Detect which cell encompasses the target text, then output its [x, y] center coordinate. 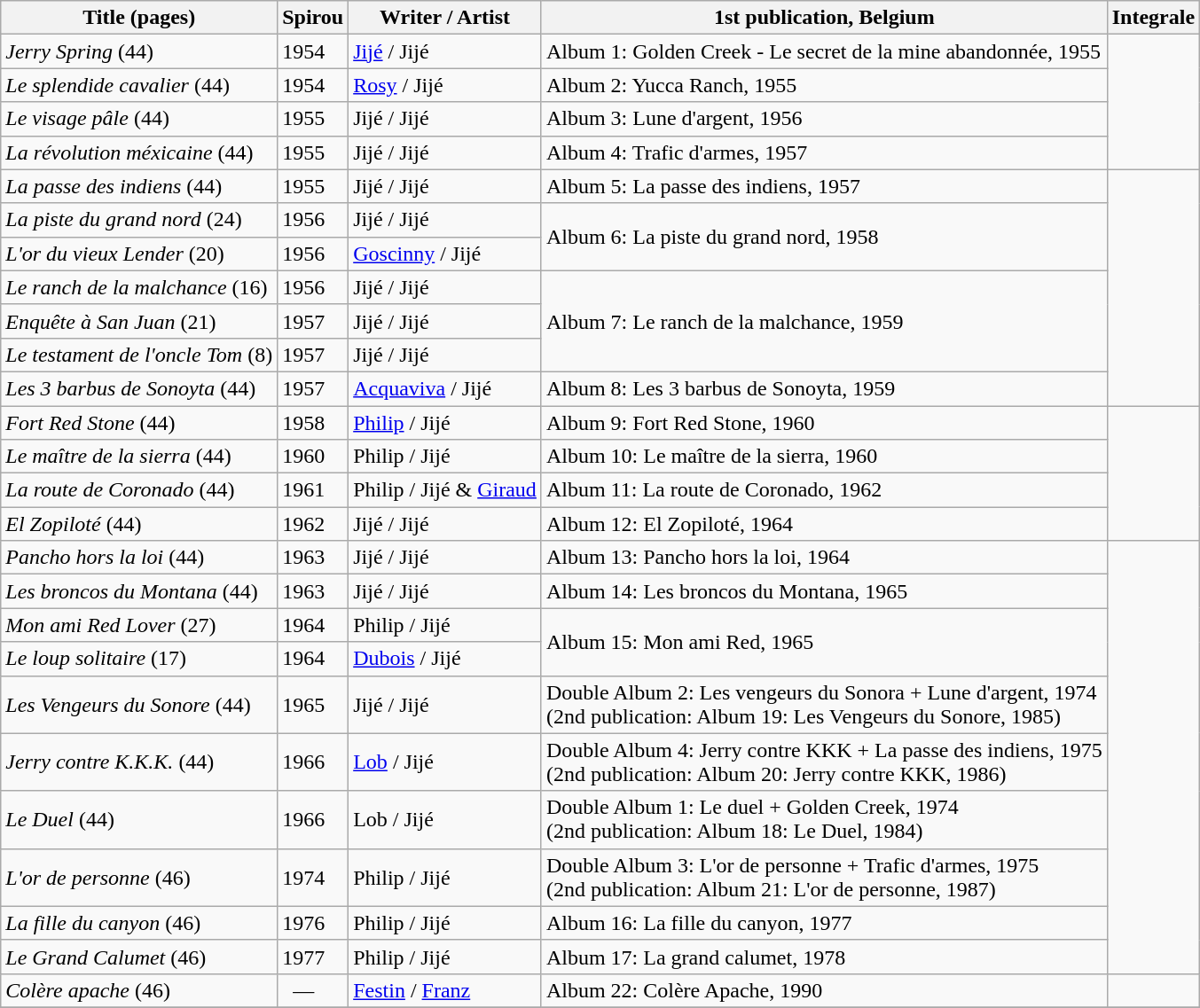
La révolution méxicaine (44) [139, 152]
La fille du canyon (46) [139, 923]
1962 [313, 524]
Album 4: Trafic d'armes, 1957 [824, 152]
Album 8: Les 3 barbus de Sonoyta, 1959 [824, 388]
Album 6: La piste du grand nord, 1958 [824, 237]
1961 [313, 490]
Double Album 1: Le duel + Golden Creek, 1974(2nd publication: Album 18: Le Duel, 1984) [824, 819]
Title (pages) [139, 18]
Le ranch de la malchance (16) [139, 287]
Acquaviva / Jijé [445, 388]
Integrale [1153, 18]
Dubois / Jijé [445, 659]
Album 14: Les broncos du Montana, 1965 [824, 591]
Album 2: Yucca Ranch, 1955 [824, 85]
Goscinny / Jijé [445, 254]
Le Duel (44) [139, 819]
Jerry contre K.K.K. (44) [139, 762]
Colère apache (46) [139, 990]
Les 3 barbus de Sonoyta (44) [139, 388]
Album 17: La grand calumet, 1978 [824, 957]
1974 [313, 878]
Double Album 4: Jerry contre KKK + La passe des indiens, 1975(2nd publication: Album 20: Jerry contre KKK, 1986) [824, 762]
Les Vengeurs du Sonore (44) [139, 704]
— [313, 990]
Album 1: Golden Creek - Le secret de la mine abandonnée, 1955 [824, 51]
Le visage pâle (44) [139, 119]
Double Album 3: L'or de personne + Trafic d'armes, 1975(2nd publication: Album 21: L'or de personne, 1987) [824, 878]
Jerry Spring (44) [139, 51]
1960 [313, 457]
Double Album 2: Les vengeurs du Sonora + Lune d'argent, 1974(2nd publication: Album 19: Les Vengeurs du Sonore, 1985) [824, 704]
L'or du vieux Lender (20) [139, 254]
Le Grand Calumet (46) [139, 957]
1958 [313, 423]
Pancho hors la loi (44) [139, 558]
Spirou [313, 18]
Philip / Jijé & Giraud [445, 490]
Album 5: La passe des indiens, 1957 [824, 186]
Festin / Franz [445, 990]
Album 13: Pancho hors la loi, 1964 [824, 558]
Album 3: Lune d'argent, 1956 [824, 119]
Fort Red Stone (44) [139, 423]
Album 12: El Zopiloté, 1964 [824, 524]
Rosy / Jijé [445, 85]
La passe des indiens (44) [139, 186]
1977 [313, 957]
Le testament de l'oncle Tom (8) [139, 355]
Album 15: Mon ami Red, 1965 [824, 642]
Enquête à San Juan (21) [139, 321]
L'or de personne (46) [139, 878]
1976 [313, 923]
Album 10: Le maître de la sierra, 1960 [824, 457]
Album 9: Fort Red Stone, 1960 [824, 423]
1965 [313, 704]
Les broncos du Montana (44) [139, 591]
Mon ami Red Lover (27) [139, 625]
La route de Coronado (44) [139, 490]
El Zopiloté (44) [139, 524]
Album 7: Le ranch de la malchance, 1959 [824, 321]
Le splendide cavalier (44) [139, 85]
1st publication, Belgium [824, 18]
Album 22: Colère Apache, 1990 [824, 990]
La piste du grand nord (24) [139, 220]
Album 11: La route de Coronado, 1962 [824, 490]
Writer / Artist [445, 18]
Album 16: La fille du canyon, 1977 [824, 923]
Le loup solitaire (17) [139, 659]
Le maître de la sierra (44) [139, 457]
